Determine the (X, Y) coordinate at the center of the cell enclosing the given text.  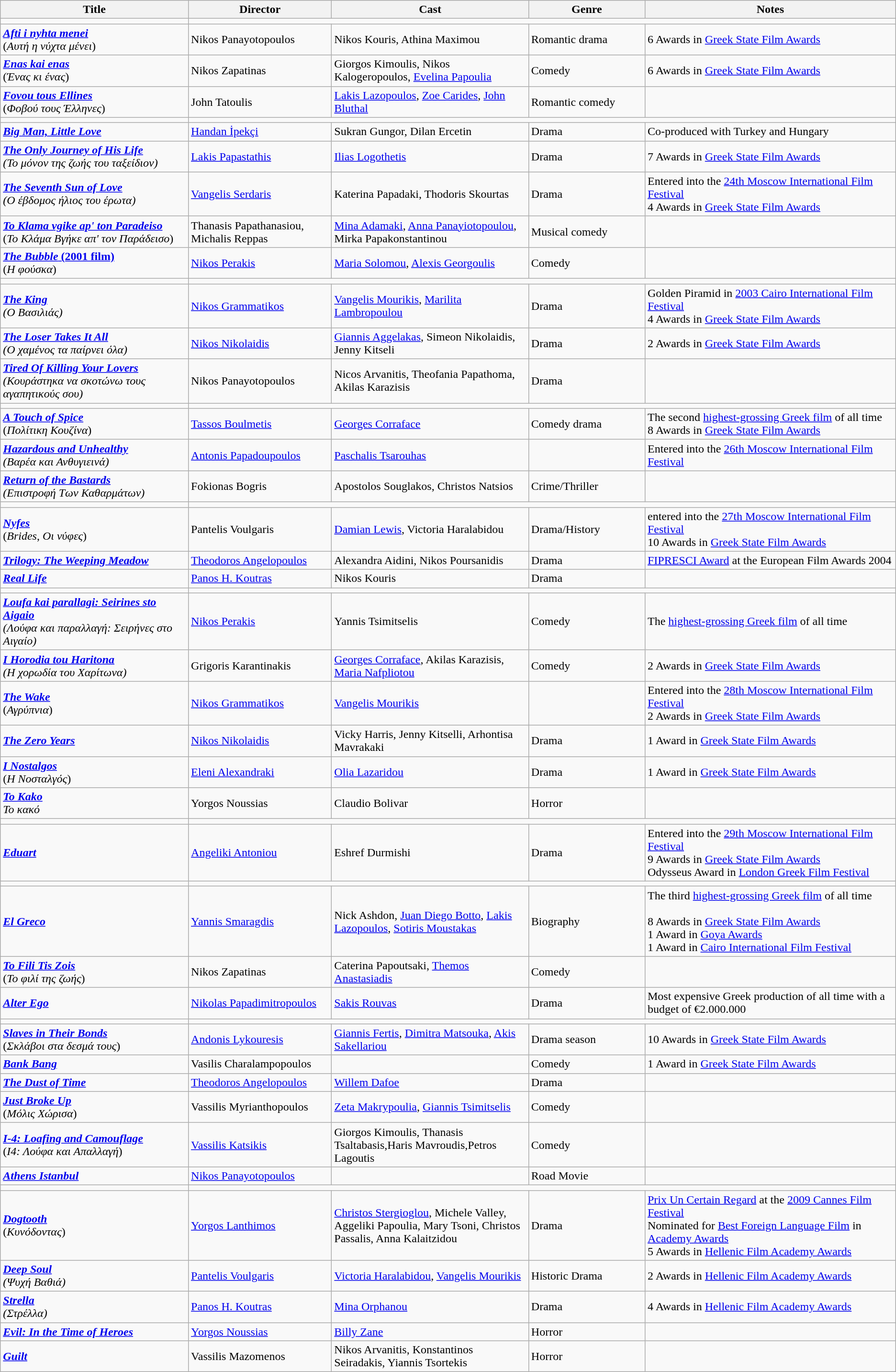
Billy Zane (430, 1332)
Angeliki Antoniou (260, 852)
The Wake (Αγρύπνια) (95, 703)
The Zero Years (95, 740)
Romantic comedy (587, 102)
Zeta Makrypoulia, Giannis Tsimitselis (430, 1107)
Most expensive Greek production of all time with a budget of €2.000.000 (770, 1003)
Sakis Rouvas (430, 1003)
Enas kai enas(Ένας κι ένας) (95, 71)
Yannis Tsimitselis (430, 622)
Eshref Durmishi (430, 852)
Fovou tous Ellines(Φοβού τους Έλληνες) (95, 102)
FIPRESCI Award at the European Film Awards 2004 (770, 560)
Maria Solomou, Alexis Georgoulis (430, 262)
Andonis Lykouresis (260, 1039)
Alexandra Aidini, Nikos Poursanidis (430, 560)
Yannis Smaragdis (260, 921)
Giorgos Kimoulis, Thanasis Tsaltabasis,Haris Mavroudis,Petros Lagoutis (430, 1145)
The Dust of Time (95, 1082)
Evil: In the Time of Heroes (95, 1332)
10 Awards in Greek State Film Awards (770, 1039)
Musical comedy (587, 232)
Lakis Papastathis (260, 156)
Ilias Logothetis (430, 156)
Nick Ashdon, Juan Diego Botto, Lakis Lazopoulos, Sotiris Moustakas (430, 921)
Lakis Lazopoulos, Zoe Carides, John Bluthal (430, 102)
Nikos Kouris (430, 578)
Vasilis Charalampopoulos (260, 1064)
Sukran Gungor, Dilan Ercetin (430, 132)
Yorgos Lanthimos (260, 1225)
Trilogy: The Weeping Meadow (95, 560)
Afti i nyhta menei(Αυτή η νύχτα μένει) (95, 39)
Drama/History (587, 529)
Mina Orphanou (430, 1307)
John Tatoulis (260, 102)
Tired Of Killing Your Lovers(Κουράστηκα να σκοτώνω τους αγαπητικούς σου) (95, 381)
Athens Istanbul (95, 1176)
Entered into the 29th Moscow International Film Festival9 Awards in Greek State Film AwardsOdysseus Award in London Greek Film Festival (770, 852)
Katerina Papadaki, Thodoris Skourtas (430, 194)
Antonis Papadoupoulos (260, 455)
To Fili Tis Zois (Το φιλί της ζωής) (95, 972)
Romantic drama (587, 39)
Strella(Στρέλλα) (95, 1307)
Crime/Thriller (587, 487)
Road Movie (587, 1176)
To KakoΤο κακό (95, 804)
Notes (770, 10)
Hazardous and Unhealthy(Βαρέα και Ανθυγιεινά) (95, 455)
Alter Ego (95, 1003)
El Greco (95, 921)
Olia Lazaridou (430, 772)
entered into the 27th Moscow International Film Festival10 Awards in Greek State Film Awards (770, 529)
Giannis Aggelakas, Simeon Nikolaidis, Jenny Kitseli (430, 344)
Comedy drama (587, 424)
Entered into the 24th Moscow International Film Festival4 Awards in Greek State Film Awards (770, 194)
4 Awards in Hellenic Film Academy Awards (770, 1307)
Dogtooth (Κυνόδοντας) (95, 1225)
Eduart (95, 852)
Vassilis Katsikis (260, 1145)
Vangelis Serdaris (260, 194)
To Klama vgike ap' ton Paradeiso(Το Κλάμα Βγήκε απ' τον Παράδεισο) (95, 232)
Vassilis Mazomenos (260, 1356)
Claudio Bolivar (430, 804)
Apostolos Souglakos, Christos Natsios (430, 487)
7 Awards in Greek State Film Awards (770, 156)
Title (95, 10)
Golden Piramid in 2003 Cairo International Film Festival4 Awards in Greek State Film Awards (770, 306)
Deep Soul(Ψυχή Βαθιά) (95, 1276)
Historic Drama (587, 1276)
Entered into the 26th Moscow International Film Festival (770, 455)
Nikolas Papadimitropoulos (260, 1003)
Caterina Papoutsaki, Themos Anastasiadis (430, 972)
Loufa kai parallagi: Seirines sto Aigaio(Λούφα και παραλλαγή: Σειρήνες στο Αιγαίο) (95, 622)
Fokionas Bogris (260, 487)
Nikos Kouris, Athina Maximou (430, 39)
Georges Corraface, Akilas Karazisis, Maria Nafpliotou (430, 666)
Genre (587, 10)
Vicky Harris, Jenny Kitselli, Arhontisa Mavrakaki (430, 740)
Vangelis Mourikis (430, 703)
Biography (587, 921)
2 Awards in Hellenic Film Academy Awards (770, 1276)
Return of the Bastards(Επιστροφή Των Καθαρμάτων) (95, 487)
Victoria Haralabidou, Vangelis Mourikis (430, 1276)
Director (260, 10)
Real Life (95, 578)
Christos Stergioglou, Michele Valley, Aggeliki Papoulia, Mary Tsoni, Christos Passalis, Anna Kalaitzidou (430, 1225)
Entered into the 28th Moscow International Film Festival2 Awards in Greek State Film Awards (770, 703)
Paschalis Tsarouhas (430, 455)
Cast (430, 10)
The King(Ο Βασιλιάς) (95, 306)
Damian Lewis, Victoria Haralabidou (430, 529)
Thanasis Papathanasiou, Michalis Reppas (260, 232)
I Nostalgos(Η Νοσταλγός) (95, 772)
Willem Dafoe (430, 1082)
Nyfes(Brides, Οι νύφες) (95, 529)
Bank Bang (95, 1064)
Just Broke Up(Μόλις Χώρισα) (95, 1107)
Tassos Boulmetis (260, 424)
The highest-grossing Greek film of all time (770, 622)
The Bubble (2001 film)(Η φούσκα) (95, 262)
Giannis Fertis, Dimitra Matsouka, Akis Sakellariou (430, 1039)
The Only Journey of His Life(Το μόνον της ζωής του ταξείδιον) (95, 156)
Vassilis Myrianthopoulos (260, 1107)
Grigoris Karantinakis (260, 666)
I-4: Loafing and Camouflage(Ι4: Λούφα και Απαλλαγή) (95, 1145)
Co-produced with Turkey and Hungary (770, 132)
A Touch of Spice(Πολίτικη Κουζίνα) (95, 424)
Drama season (587, 1039)
The second highest-grossing Greek film of all time8 Awards in Greek State Film Awards (770, 424)
Vangelis Mourikis, Marilita Lambropoulou (430, 306)
The Loser Takes It All(Ο χαμένος τα παίρνει όλα) (95, 344)
Mina Adamaki, Anna Panayiotopoulou, Mirka Papakonstantinou (430, 232)
Handan İpekçi (260, 132)
The Seventh Sun of Love (Ο έβδομος ήλιος του έρωτα) (95, 194)
Giorgos Kimoulis, Nikos Kalogeropoulos, Evelina Papoulia (430, 71)
Slaves in Their Bonds (Σκλάβοι στα δεσμά τους) (95, 1039)
Georges Corraface (430, 424)
Guilt (95, 1356)
Nikos Arvanitis, Konstantinos Seiradakis, Yiannis Tsortekis (430, 1356)
Big Man, Little Love (95, 132)
Nicos Arvanitis, Theofania Papathoma, Akilas Karazisis (430, 381)
Eleni Alexandraki (260, 772)
I Horodia tou Haritona(Η χορωδία του Χαρίτωνα) (95, 666)
